Provide the [x, y] coordinate of the cell's center where the given text is located.  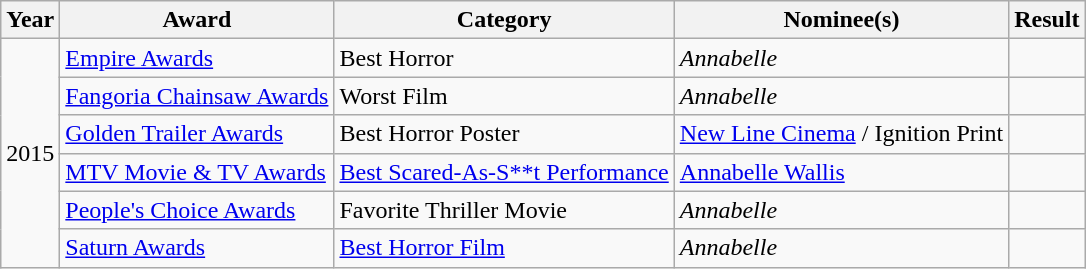
Fangoria Chainsaw Awards [197, 96]
2015 [30, 153]
Result [1047, 20]
Worst Film [504, 96]
Best Horror [504, 58]
Favorite Thriller Movie [504, 210]
Award [197, 20]
Nominee(s) [841, 20]
Best Scared-As-S**t Performance [504, 172]
Best Horror Poster [504, 134]
Golden Trailer Awards [197, 134]
MTV Movie & TV Awards [197, 172]
Saturn Awards [197, 248]
Best Horror Film [504, 248]
Empire Awards [197, 58]
People's Choice Awards [197, 210]
Category [504, 20]
New Line Cinema / Ignition Print [841, 134]
Annabelle Wallis [841, 172]
Year [30, 20]
